Return [x, y] of the center of cell containing provided text 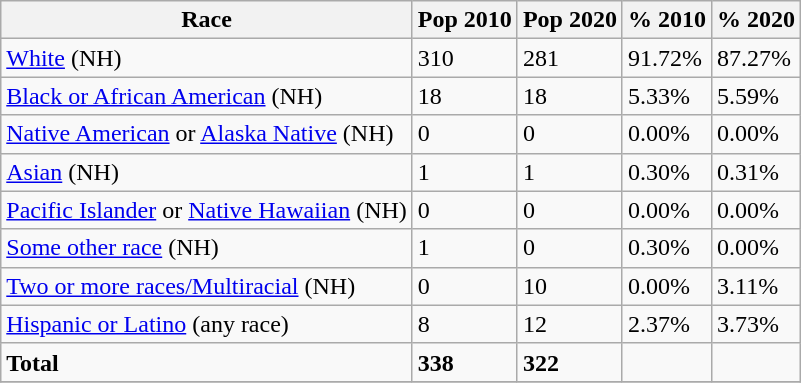
8 [464, 324]
Pop 2020 [570, 20]
Asian (NH) [207, 172]
Native American or Alaska Native (NH) [207, 134]
91.72% [666, 58]
338 [464, 362]
2.37% [666, 324]
White (NH) [207, 58]
Pop 2010 [464, 20]
87.27% [756, 58]
Hispanic or Latino (any race) [207, 324]
3.11% [756, 286]
Two or more races/Multiracial (NH) [207, 286]
Some other race (NH) [207, 248]
3.73% [756, 324]
Black or African American (NH) [207, 96]
Total [207, 362]
322 [570, 362]
% 2020 [756, 20]
Pacific Islander or Native Hawaiian (NH) [207, 210]
281 [570, 58]
310 [464, 58]
5.59% [756, 96]
12 [570, 324]
10 [570, 286]
Race [207, 20]
5.33% [666, 96]
0.31% [756, 172]
% 2010 [666, 20]
